Locate the cell with the specified text and output its (X, Y) center coordinate. 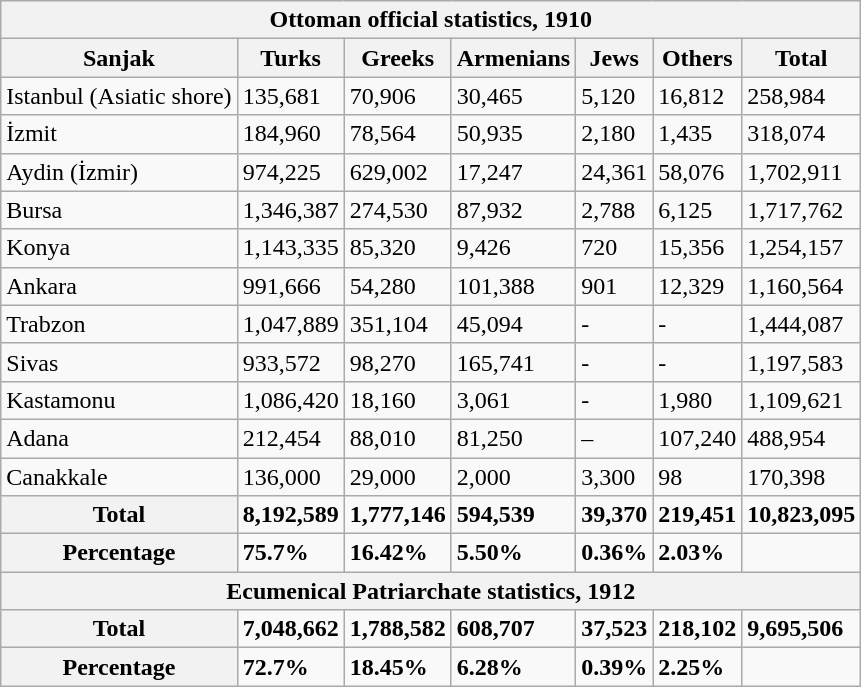
1,109,621 (802, 400)
101,388 (513, 286)
75.7% (290, 553)
50,935 (513, 134)
1,717,762 (802, 210)
258,984 (802, 96)
3,300 (614, 477)
30,465 (513, 96)
9,695,506 (802, 629)
Ankara (119, 286)
1,143,335 (290, 248)
0.39% (614, 667)
Ottoman official statistics, 1910 (431, 20)
901 (614, 286)
2.25% (698, 667)
54,280 (398, 286)
17,247 (513, 172)
88,010 (398, 438)
1,435 (698, 134)
9,426 (513, 248)
72.7% (290, 667)
18,160 (398, 400)
10,823,095 (802, 515)
Kastamonu (119, 400)
1,047,889 (290, 324)
7,048,662 (290, 629)
8,192,589 (290, 515)
212,454 (290, 438)
78,564 (398, 134)
15,356 (698, 248)
318,074 (802, 134)
2,788 (614, 210)
1,160,564 (802, 286)
37,523 (614, 629)
1,702,911 (802, 172)
629,002 (398, 172)
Sanjak (119, 58)
70,906 (398, 96)
Greeks (398, 58)
2.03% (698, 553)
1,788,582 (398, 629)
24,361 (614, 172)
Turks (290, 58)
16,812 (698, 96)
Jews (614, 58)
45,094 (513, 324)
1,197,583 (802, 362)
0.36% (614, 553)
3,061 (513, 400)
Adana (119, 438)
351,104 (398, 324)
29,000 (398, 477)
98 (698, 477)
1,980 (698, 400)
1,346,387 (290, 210)
Canakkale (119, 477)
85,320 (398, 248)
2,180 (614, 134)
18.45% (398, 667)
Konya (119, 248)
6,125 (698, 210)
5.50% (513, 553)
933,572 (290, 362)
1,086,420 (290, 400)
165,741 (513, 362)
16.42% (398, 553)
81,250 (513, 438)
218,102 (698, 629)
6.28% (513, 667)
170,398 (802, 477)
594,539 (513, 515)
720 (614, 248)
991,666 (290, 286)
136,000 (290, 477)
Others (698, 58)
Bursa (119, 210)
974,225 (290, 172)
58,076 (698, 172)
12,329 (698, 286)
İzmit (119, 134)
Sivas (119, 362)
Istanbul (Asiatic shore) (119, 96)
Ecumenical Patriarchate statistics, 1912 (431, 591)
274,530 (398, 210)
– (614, 438)
1,444,087 (802, 324)
219,451 (698, 515)
39,370 (614, 515)
488,954 (802, 438)
Aydin (İzmir) (119, 172)
98,270 (398, 362)
1,254,157 (802, 248)
184,960 (290, 134)
2,000 (513, 477)
135,681 (290, 96)
107,240 (698, 438)
Armenians (513, 58)
87,932 (513, 210)
5,120 (614, 96)
1,777,146 (398, 515)
Trabzon (119, 324)
608,707 (513, 629)
